Return [x, y] of the center of cell containing provided text 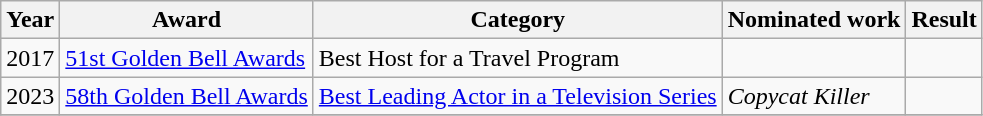
Year [30, 20]
2017 [30, 58]
Category [518, 20]
Award [187, 20]
Copycat Killer [814, 96]
2023 [30, 96]
Result [944, 20]
Best Leading Actor in a Television Series [518, 96]
Best Host for a Travel Program [518, 58]
58th Golden Bell Awards [187, 96]
Nominated work [814, 20]
51st Golden Bell Awards [187, 58]
